Pinpoint the cell where the given text exists, returning its (X, Y) midpoint coordinate. 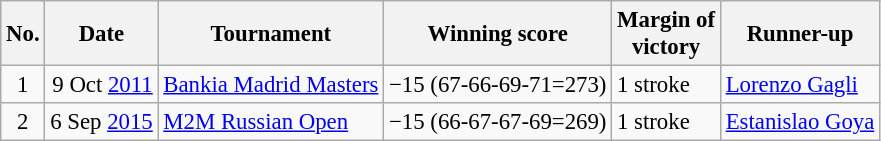
Date (102, 34)
Tournament (271, 34)
Estanislao Goya (800, 122)
Margin ofvictory (666, 34)
Lorenzo Gagli (800, 85)
2 (23, 122)
Winning score (498, 34)
M2M Russian Open (271, 122)
−15 (67-66-69-71=273) (498, 85)
−15 (66-67-67-69=269) (498, 122)
9 Oct 2011 (102, 85)
6 Sep 2015 (102, 122)
1 (23, 85)
No. (23, 34)
Runner-up (800, 34)
Bankia Madrid Masters (271, 85)
